Detect which cell encompasses the target text, then output its [X, Y] center coordinate. 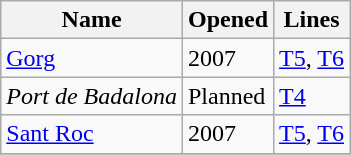
Name [92, 20]
Opened [228, 20]
Planned [228, 96]
Lines [312, 20]
Gorg [92, 58]
T4 [312, 96]
Sant Roc [92, 134]
Port de Badalona [92, 96]
